Return [x, y] of the center of cell containing provided text 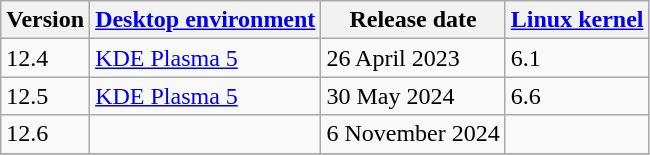
26 April 2023 [413, 58]
Desktop environment [206, 20]
12.4 [46, 58]
Version [46, 20]
Linux kernel [577, 20]
30 May 2024 [413, 96]
6 November 2024 [413, 134]
12.6 [46, 134]
Release date [413, 20]
6.6 [577, 96]
12.5 [46, 96]
6.1 [577, 58]
